For the text-containing cell, return its midpoint in [X, Y] coordinate format. 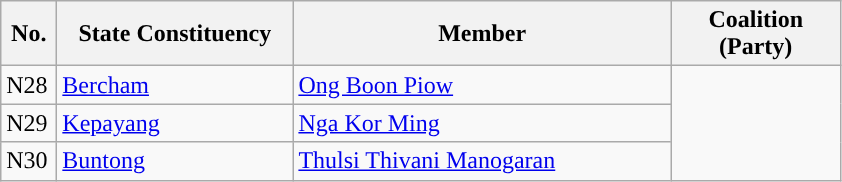
Nga Kor Ming [482, 123]
N28 [29, 85]
State Constituency [175, 34]
Thulsi Thivani Manogaran [482, 161]
Bercham [175, 85]
N30 [29, 161]
Ong Boon Piow [482, 85]
Member [482, 34]
No. [29, 34]
Coalition (Party) [756, 34]
Kepayang [175, 123]
N29 [29, 123]
Buntong [175, 161]
